Capture the cell that displays the provided text and extract its [X, Y] central coordinate. 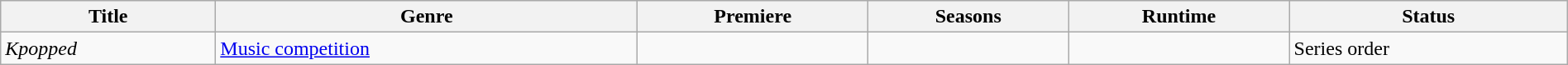
Runtime [1179, 17]
Status [1428, 17]
Title [108, 17]
Series order [1428, 48]
Genre [427, 17]
Music competition [427, 48]
Kpopped [108, 48]
Seasons [968, 17]
Premiere [753, 17]
